Search for the cell housing the specified text and yield its (X, Y) center coordinate. 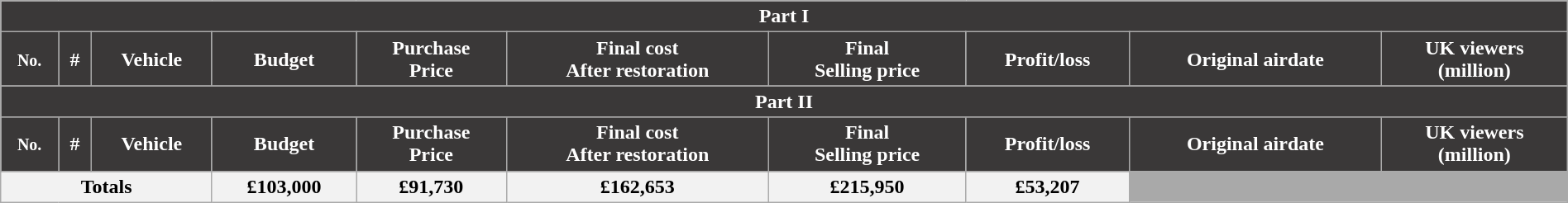
£91,730 (432, 186)
£162,653 (637, 186)
Totals (107, 186)
£53,207 (1048, 186)
Part I (784, 17)
£103,000 (284, 186)
Part II (784, 101)
£215,950 (867, 186)
